Detect which cell encompasses the target text, then output its [x, y] center coordinate. 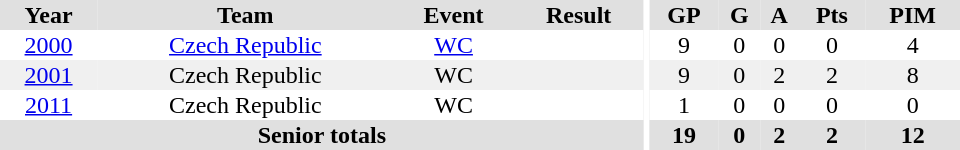
19 [684, 135]
12 [912, 135]
Result [579, 15]
A [780, 15]
GP [684, 15]
1 [684, 105]
2001 [48, 75]
2011 [48, 105]
Pts [832, 15]
G [740, 15]
Year [48, 15]
4 [912, 45]
Event [454, 15]
8 [912, 75]
2000 [48, 45]
Senior totals [322, 135]
Team [245, 15]
PIM [912, 15]
